Output the (x, y) coordinate of the center of the cell containing the given text.  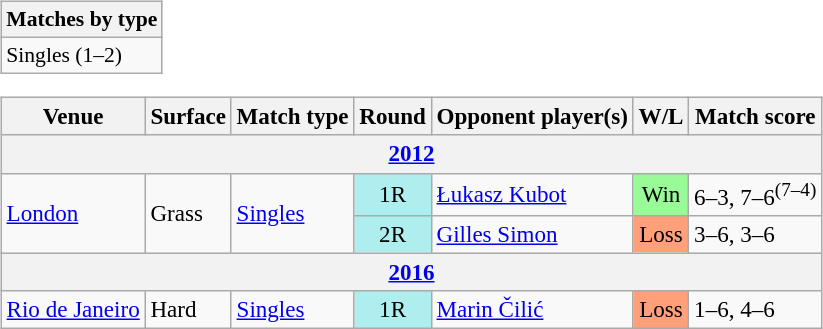
W/L (661, 117)
Grass (188, 213)
Hard (188, 310)
Marin Čilić (532, 310)
Łukasz Kubot (532, 194)
Gilles Simon (532, 234)
Rio de Janeiro (73, 310)
Venue (73, 117)
2012 (411, 154)
Matches by type (82, 20)
Surface (188, 117)
Singles (1–2) (82, 55)
6–3, 7–6(7–4) (756, 194)
Round (392, 117)
Match score (756, 117)
Win (661, 194)
2016 (411, 272)
3–6, 3–6 (756, 234)
2R (392, 234)
Match type (292, 117)
London (73, 213)
Opponent player(s) (532, 117)
1–6, 4–6 (756, 310)
